Return (X, Y) of the center of cell containing provided text 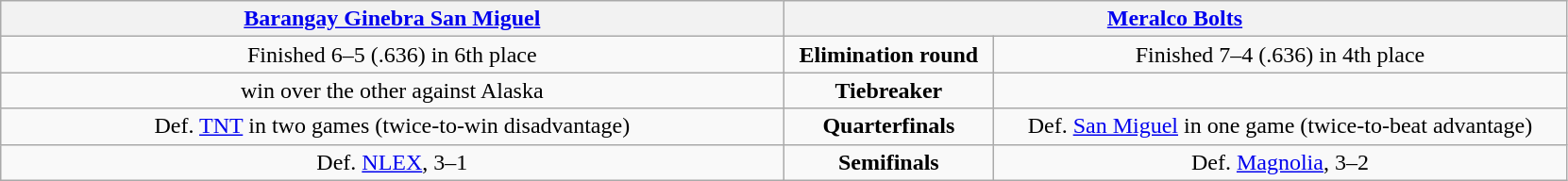
Def. San Miguel in one game (twice-to-beat advantage) (1280, 126)
Def. TNT in two games (twice-to-win disadvantage) (393, 126)
Semifinals (889, 162)
Tiebreaker (889, 90)
Meralco Bolts (1174, 19)
Barangay Ginebra San Miguel (393, 19)
Def. Magnolia, 3–2 (1280, 162)
win over the other against Alaska (393, 90)
Finished 6–5 (.636) in 6th place (393, 55)
Def. NLEX, 3–1 (393, 162)
Quarterfinals (889, 126)
Finished 7–4 (.636) in 4th place (1280, 55)
Elimination round (889, 55)
